Determine the (x, y) coordinate at the center of the cell enclosing the given text.  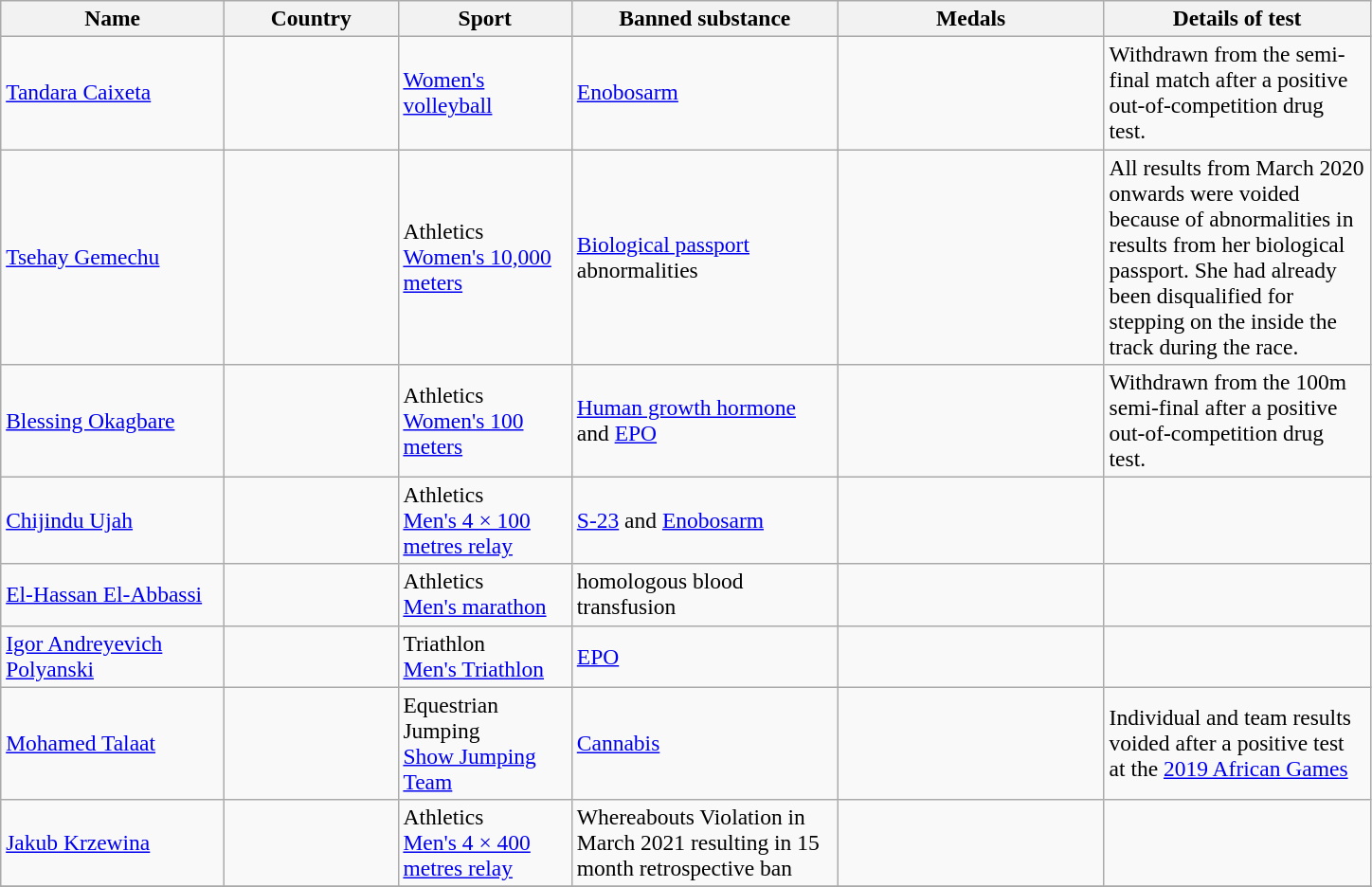
Sport (485, 18)
Athletics Men's 4 × 100 metres relay (485, 520)
Women's volleyball (485, 93)
Athletics Men's marathon (485, 595)
Withdrawn from the 100m semi-final after a positive out-of-competition drug test. (1237, 421)
Jakub Krzewina (113, 842)
Withdrawn from the semi-final match after a positive out-of-competition drug test. (1237, 93)
Enobosarm (705, 93)
Blessing Okagbare (113, 421)
Tandara Caixeta (113, 93)
Medals (970, 18)
Mohamed Talaat (113, 743)
El-Hassan El-Abbassi (113, 595)
Chijindu Ujah (113, 520)
EPO (705, 656)
Athletics Men's 4 × 400 metres relay (485, 842)
S-23 and Enobosarm (705, 520)
Whereabouts Violation in March 2021 resulting in 15 month retrospective ban (705, 842)
Igor Andreyevich Polyanski (113, 656)
Country (311, 18)
Athletics Women's 10,000 meters (485, 256)
Details of test (1237, 18)
Human growth hormone and EPO (705, 421)
Individual and team results voided after a positive test at the 2019 African Games (1237, 743)
Athletics Women's 100 meters (485, 421)
Triathlon Men's Triathlon (485, 656)
Tsehay Gemechu (113, 256)
Banned substance (705, 18)
Name (113, 18)
Biological passport abnormalities (705, 256)
Equestrian Jumping Show Jumping Team (485, 743)
Cannabis (705, 743)
homologous blood transfusion (705, 595)
